From the cell containing the given text, extract its center point as (X, Y) coordinate. 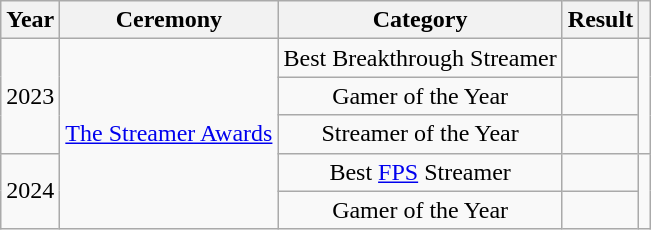
The Streamer Awards (169, 134)
Year (30, 20)
Best Breakthrough Streamer (420, 58)
Best FPS Streamer (420, 172)
2023 (30, 96)
Category (420, 20)
Result (600, 20)
Ceremony (169, 20)
2024 (30, 191)
Streamer of the Year (420, 134)
